Search for the cell housing the specified text and yield its [X, Y] center coordinate. 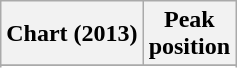
Peakposition [189, 34]
Chart (2013) [72, 34]
